Identify which cell holds the provided text, then report its (x, y) central coordinate. 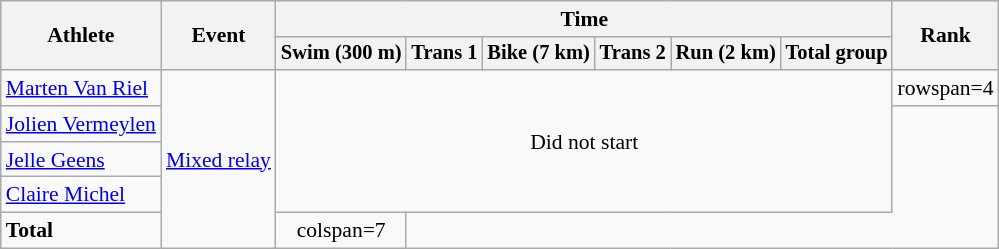
Trans 2 (633, 54)
Run (2 km) (726, 54)
Did not start (584, 141)
Time (584, 19)
Bike (7 km) (538, 54)
Jelle Geens (81, 160)
Trans 1 (444, 54)
Event (218, 36)
rowspan=4 (945, 88)
Total group (837, 54)
Jolien Vermeylen (81, 124)
Athlete (81, 36)
colspan=7 (341, 231)
Rank (945, 36)
Marten Van Riel (81, 88)
Swim (300 m) (341, 54)
Mixed relay (218, 159)
Total (81, 231)
Claire Michel (81, 195)
